For the text-containing cell, return its midpoint in [X, Y] coordinate format. 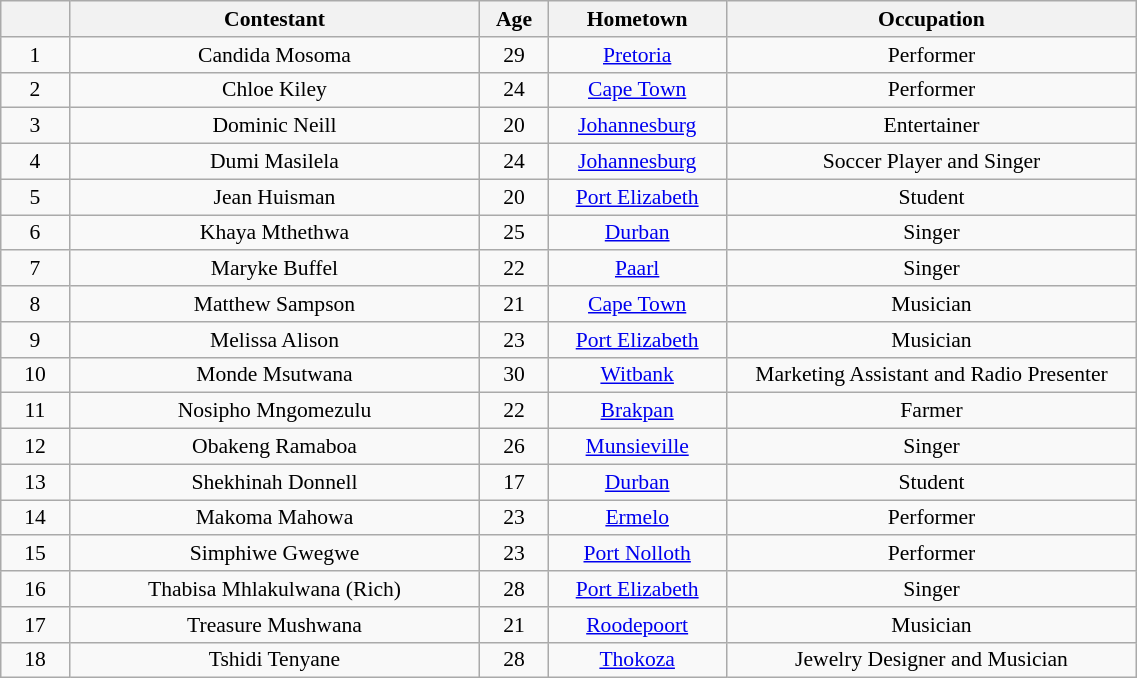
Dominic Neill [274, 126]
Pretoria [637, 55]
14 [35, 518]
Shekhinah Donnell [274, 482]
Obakeng Ramaboa [274, 447]
Maryke Buffel [274, 269]
3 [35, 126]
Entertainer [932, 126]
Age [514, 19]
5 [35, 197]
2 [35, 90]
Chloe Kiley [274, 90]
7 [35, 269]
Hometown [637, 19]
11 [35, 411]
4 [35, 162]
6 [35, 233]
Dumi Masilela [274, 162]
25 [514, 233]
15 [35, 554]
Jean Huisman [274, 197]
18 [35, 660]
13 [35, 482]
Tshidi Tenyane [274, 660]
Contestant [274, 19]
Melissa Alison [274, 340]
29 [514, 55]
Thabisa Mhlakulwana (Rich) [274, 589]
Farmer [932, 411]
Treasure Mushwana [274, 625]
16 [35, 589]
26 [514, 447]
Brakpan [637, 411]
Monde Msutwana [274, 375]
Makoma Mahowa [274, 518]
30 [514, 375]
Khaya Mthethwa [274, 233]
8 [35, 304]
Witbank [637, 375]
Jewelry Designer and Musician [932, 660]
Ermelo [637, 518]
Matthew Sampson [274, 304]
Simphiwe Gwegwe [274, 554]
Munsieville [637, 447]
1 [35, 55]
Soccer Player and Singer [932, 162]
10 [35, 375]
9 [35, 340]
Occupation [932, 19]
Roodepoort [637, 625]
Candida Mosoma [274, 55]
Thokoza [637, 660]
Marketing Assistant and Radio Presenter [932, 375]
Paarl [637, 269]
12 [35, 447]
Port Nolloth [637, 554]
Nosipho Mngomezulu [274, 411]
